Output the (x, y) coordinate of the center of the cell containing the given text.  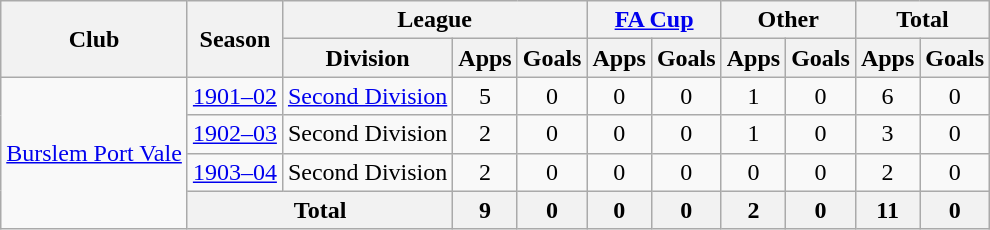
9 (485, 210)
5 (485, 96)
Division (367, 58)
Other (788, 20)
Burslem Port Vale (94, 153)
1903–04 (234, 172)
6 (887, 96)
Season (234, 39)
1902–03 (234, 134)
11 (887, 210)
3 (887, 134)
League (434, 20)
Club (94, 39)
1901–02 (234, 96)
FA Cup (654, 20)
